Scan for the cell matching the given text and deliver its (x, y) coordinate at center. 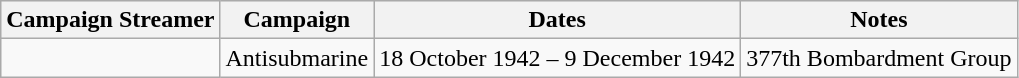
Dates (558, 20)
377th Bombardment Group (879, 58)
Notes (879, 20)
Campaign Streamer (110, 20)
Campaign (297, 20)
Antisubmarine (297, 58)
18 October 1942 – 9 December 1942 (558, 58)
